Output the [X, Y] coordinate of the center of the cell containing the given text.  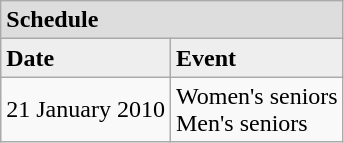
Schedule [172, 20]
21 January 2010 [86, 110]
Event [256, 58]
Date [86, 58]
Women's seniorsMen's seniors [256, 110]
